Detect which cell encompasses the target text, then output its [X, Y] center coordinate. 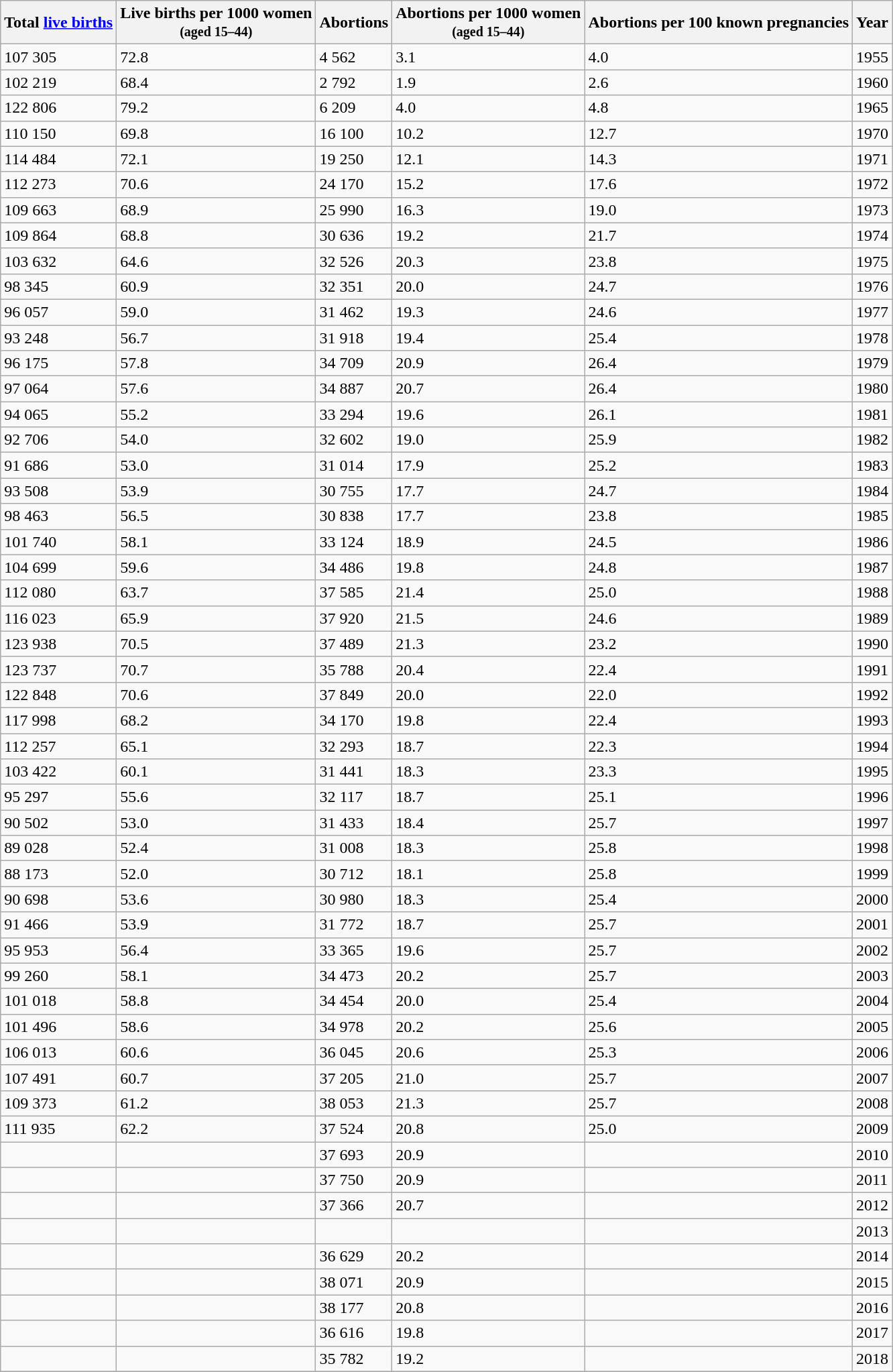
1994 [873, 746]
103 422 [59, 772]
37 750 [354, 1180]
60.6 [216, 1052]
95 297 [59, 797]
1960 [873, 82]
37 585 [354, 593]
3.1 [488, 57]
4 562 [354, 57]
31 014 [354, 465]
10.2 [488, 133]
19.3 [488, 312]
12.1 [488, 159]
25 990 [354, 210]
30 980 [354, 899]
21.4 [488, 593]
122 848 [59, 695]
2018 [873, 1359]
34 887 [354, 389]
1997 [873, 823]
54.0 [216, 440]
1978 [873, 337]
1987 [873, 567]
59.6 [216, 567]
23.3 [719, 772]
2016 [873, 1308]
65.9 [216, 618]
58.6 [216, 1027]
91 466 [59, 925]
12.7 [719, 133]
38 053 [354, 1103]
1998 [873, 848]
2000 [873, 899]
25.6 [719, 1027]
Abortions per 1000 women(aged 15–44) [488, 23]
1981 [873, 414]
32 351 [354, 286]
18.4 [488, 823]
17.9 [488, 465]
2.6 [719, 82]
1995 [873, 772]
31 918 [354, 337]
1974 [873, 235]
36 045 [354, 1052]
58.8 [216, 1001]
101 740 [59, 542]
30 636 [354, 235]
95 953 [59, 950]
35 788 [354, 669]
117 998 [59, 720]
96 057 [59, 312]
1973 [873, 210]
2013 [873, 1231]
61.2 [216, 1103]
Live births per 1000 women(aged 15–44) [216, 23]
55.6 [216, 797]
36 616 [354, 1333]
2011 [873, 1180]
16.3 [488, 210]
25.1 [719, 797]
1955 [873, 57]
93 508 [59, 491]
116 023 [59, 618]
52.0 [216, 874]
37 489 [354, 644]
1982 [873, 440]
1983 [873, 465]
30 712 [354, 874]
2012 [873, 1206]
31 008 [354, 848]
101 018 [59, 1001]
72.1 [216, 159]
22.3 [719, 746]
31 772 [354, 925]
101 496 [59, 1027]
52.4 [216, 848]
109 663 [59, 210]
103 632 [59, 261]
1996 [873, 797]
114 484 [59, 159]
37 849 [354, 695]
Abortions per 100 known pregnancies [719, 23]
25.9 [719, 440]
Abortions [354, 23]
1986 [873, 542]
60.9 [216, 286]
21.5 [488, 618]
57.6 [216, 389]
89 028 [59, 848]
33 365 [354, 950]
62.2 [216, 1129]
64.6 [216, 261]
24 170 [354, 184]
107 491 [59, 1078]
55.2 [216, 414]
37 920 [354, 618]
24.5 [719, 542]
1993 [873, 720]
65.1 [216, 746]
34 170 [354, 720]
60.1 [216, 772]
90 502 [59, 823]
1972 [873, 184]
109 373 [59, 1103]
1.9 [488, 82]
102 219 [59, 82]
90 698 [59, 899]
69.8 [216, 133]
1991 [873, 669]
1989 [873, 618]
112 257 [59, 746]
2010 [873, 1154]
25.3 [719, 1052]
1970 [873, 133]
18.1 [488, 874]
30 838 [354, 516]
34 454 [354, 1001]
2001 [873, 925]
35 782 [354, 1359]
94 065 [59, 414]
1985 [873, 516]
53.6 [216, 899]
14.3 [719, 159]
56.5 [216, 516]
97 064 [59, 389]
2005 [873, 1027]
Total live births [59, 23]
1975 [873, 261]
1999 [873, 874]
21.7 [719, 235]
98 345 [59, 286]
2017 [873, 1333]
21.0 [488, 1078]
33 294 [354, 414]
34 486 [354, 567]
1979 [873, 363]
79.2 [216, 108]
98 463 [59, 516]
37 524 [354, 1129]
38 177 [354, 1308]
60.7 [216, 1078]
32 117 [354, 797]
70.7 [216, 669]
20.6 [488, 1052]
34 978 [354, 1027]
19.4 [488, 337]
68.4 [216, 82]
122 806 [59, 108]
2 792 [354, 82]
2006 [873, 1052]
6 209 [354, 108]
2007 [873, 1078]
17.6 [719, 184]
57.8 [216, 363]
1984 [873, 491]
91 686 [59, 465]
31 462 [354, 312]
106 013 [59, 1052]
68.2 [216, 720]
31 433 [354, 823]
32 602 [354, 440]
2008 [873, 1103]
72.8 [216, 57]
68.8 [216, 235]
32 526 [354, 261]
123 938 [59, 644]
20.3 [488, 261]
1965 [873, 108]
1992 [873, 695]
2009 [873, 1129]
110 150 [59, 133]
2014 [873, 1257]
23.2 [719, 644]
88 173 [59, 874]
1976 [873, 286]
68.9 [216, 210]
4.8 [719, 108]
37 366 [354, 1206]
1980 [873, 389]
123 737 [59, 669]
63.7 [216, 593]
112 080 [59, 593]
38 071 [354, 1282]
59.0 [216, 312]
96 175 [59, 363]
22.0 [719, 695]
109 864 [59, 235]
2002 [873, 950]
99 260 [59, 976]
19 250 [354, 159]
37 205 [354, 1078]
93 248 [59, 337]
1988 [873, 593]
92 706 [59, 440]
1977 [873, 312]
34 709 [354, 363]
Year [873, 23]
18.9 [488, 542]
70.5 [216, 644]
1990 [873, 644]
33 124 [354, 542]
104 699 [59, 567]
2004 [873, 1001]
32 293 [354, 746]
2015 [873, 1282]
1971 [873, 159]
31 441 [354, 772]
26.1 [719, 414]
37 693 [354, 1154]
15.2 [488, 184]
16 100 [354, 133]
2003 [873, 976]
34 473 [354, 976]
36 629 [354, 1257]
112 273 [59, 184]
30 755 [354, 491]
56.4 [216, 950]
24.8 [719, 567]
111 935 [59, 1129]
56.7 [216, 337]
20.4 [488, 669]
25.2 [719, 465]
107 305 [59, 57]
